Determine the [x, y] coordinate at the center of the cell enclosing the given text.  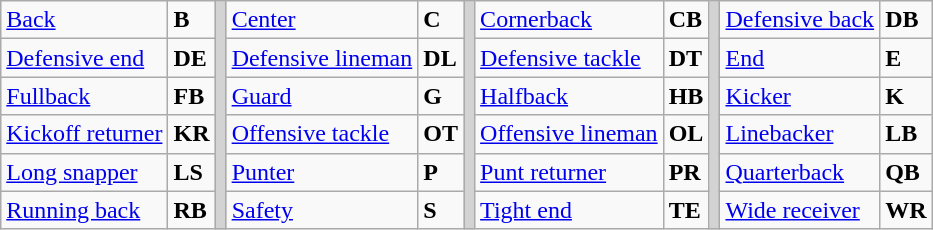
Kickoff returner [84, 134]
OT [441, 134]
Tight end [570, 210]
Quarterback [800, 172]
Wide receiver [800, 210]
Kicker [800, 96]
QB [906, 172]
Defensive lineman [322, 58]
C [441, 20]
Fullback [84, 96]
End [800, 58]
RB [192, 210]
DB [906, 20]
LS [192, 172]
Halfback [570, 96]
B [192, 20]
P [441, 172]
DL [441, 58]
Defensive back [800, 20]
Safety [322, 210]
K [906, 96]
DE [192, 58]
Linebacker [800, 134]
Long snapper [84, 172]
Cornerback [570, 20]
S [441, 210]
Guard [322, 96]
LB [906, 134]
OL [686, 134]
Offensive lineman [570, 134]
Back [84, 20]
Punter [322, 172]
Running back [84, 210]
DT [686, 58]
FB [192, 96]
Center [322, 20]
PR [686, 172]
Defensive end [84, 58]
G [441, 96]
TE [686, 210]
WR [906, 210]
KR [192, 134]
Punt returner [570, 172]
CB [686, 20]
Offensive tackle [322, 134]
Defensive tackle [570, 58]
E [906, 58]
HB [686, 96]
